Provide the [x, y] coordinate of the cell's center where the given text is located.  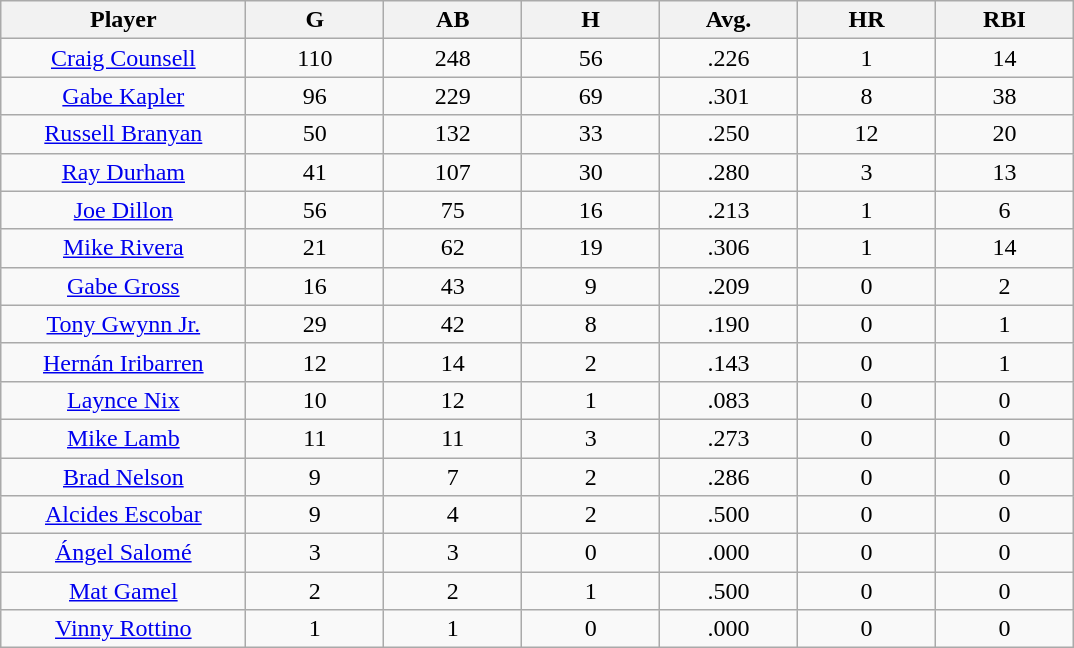
Vinny Rottino [124, 629]
Brad Nelson [124, 477]
.190 [729, 324]
RBI [1004, 20]
41 [315, 172]
.209 [729, 286]
96 [315, 96]
.213 [729, 210]
75 [453, 210]
33 [591, 134]
10 [315, 400]
30 [591, 172]
.273 [729, 438]
G [315, 20]
.280 [729, 172]
248 [453, 58]
Ray Durham [124, 172]
Gabe Kapler [124, 96]
Russell Branyan [124, 134]
43 [453, 286]
21 [315, 248]
.286 [729, 477]
20 [1004, 134]
6 [1004, 210]
.143 [729, 362]
Craig Counsell [124, 58]
13 [1004, 172]
50 [315, 134]
62 [453, 248]
229 [453, 96]
69 [591, 96]
Mike Lamb [124, 438]
29 [315, 324]
Player [124, 20]
110 [315, 58]
4 [453, 515]
.301 [729, 96]
HR [867, 20]
Mat Gamel [124, 591]
19 [591, 248]
42 [453, 324]
Alcides Escobar [124, 515]
AB [453, 20]
Ángel Salomé [124, 553]
.250 [729, 134]
Gabe Gross [124, 286]
Mike Rivera [124, 248]
H [591, 20]
Hernán Iribarren [124, 362]
Tony Gwynn Jr. [124, 324]
.226 [729, 58]
.083 [729, 400]
7 [453, 477]
Avg. [729, 20]
132 [453, 134]
38 [1004, 96]
Joe Dillon [124, 210]
Laynce Nix [124, 400]
107 [453, 172]
.306 [729, 248]
